Provide the [X, Y] coordinate of the cell's center where the given text is located.  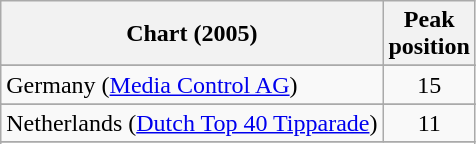
15 [429, 85]
Germany (Media Control AG) [192, 85]
11 [429, 123]
Chart (2005) [192, 34]
Peakposition [429, 34]
Netherlands (Dutch Top 40 Tipparade) [192, 123]
